Identify which cell holds the provided text, then report its (X, Y) central coordinate. 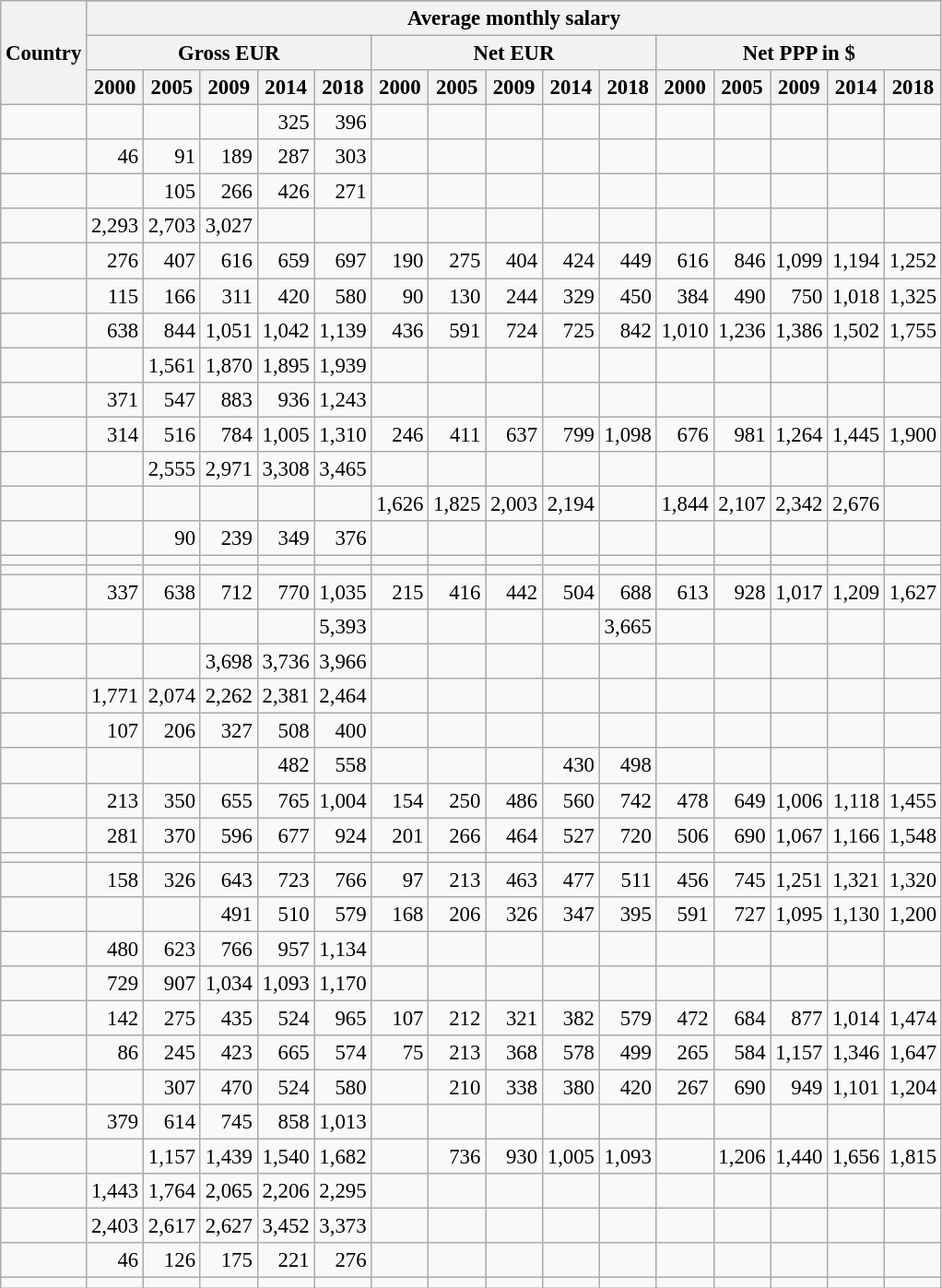
981 (742, 434)
697 (343, 261)
126 (171, 1260)
379 (115, 1122)
2,295 (343, 1191)
928 (742, 593)
720 (628, 835)
2,003 (514, 503)
723 (286, 880)
1,010 (685, 330)
338 (514, 1088)
799 (571, 434)
464 (514, 835)
1,166 (856, 835)
1,502 (856, 330)
281 (115, 835)
201 (400, 835)
1,455 (913, 800)
130 (457, 296)
1,386 (799, 330)
1,900 (913, 434)
1,939 (343, 365)
325 (286, 123)
382 (571, 1018)
175 (229, 1260)
3,373 (343, 1226)
486 (514, 800)
215 (400, 593)
91 (171, 157)
189 (229, 157)
478 (685, 800)
350 (171, 800)
436 (400, 330)
560 (571, 800)
482 (286, 766)
470 (229, 1088)
450 (628, 296)
613 (685, 593)
684 (742, 1018)
221 (286, 1260)
750 (799, 296)
1,764 (171, 1191)
1,118 (856, 800)
1,474 (913, 1018)
1,252 (913, 261)
2,194 (571, 503)
349 (286, 538)
442 (514, 593)
370 (171, 835)
368 (514, 1053)
688 (628, 593)
416 (457, 593)
498 (628, 766)
1,035 (343, 593)
3,665 (628, 627)
477 (571, 880)
676 (685, 434)
190 (400, 261)
Average monthly salary (514, 18)
1,548 (913, 835)
949 (799, 1088)
3,736 (286, 662)
844 (171, 330)
1,017 (799, 593)
2,971 (229, 469)
649 (742, 800)
1,656 (856, 1157)
574 (343, 1053)
1,042 (286, 330)
1,170 (343, 984)
1,204 (913, 1088)
1,130 (856, 915)
327 (229, 731)
3,452 (286, 1226)
2,065 (229, 1191)
584 (742, 1053)
430 (571, 766)
404 (514, 261)
1,243 (343, 399)
930 (514, 1157)
329 (571, 296)
287 (286, 157)
2,464 (343, 696)
463 (514, 880)
3,308 (286, 469)
1,540 (286, 1157)
2,262 (229, 696)
426 (286, 192)
2,074 (171, 696)
307 (171, 1088)
1,647 (913, 1053)
Gross EUR (229, 53)
1,034 (229, 984)
314 (115, 434)
506 (685, 835)
2,627 (229, 1226)
655 (229, 800)
239 (229, 538)
614 (171, 1122)
504 (571, 593)
1,771 (115, 696)
725 (571, 330)
1,264 (799, 434)
547 (171, 399)
491 (229, 915)
384 (685, 296)
1,251 (799, 880)
1,310 (343, 434)
1,815 (913, 1157)
907 (171, 984)
246 (400, 434)
736 (457, 1157)
212 (457, 1018)
3,027 (229, 226)
665 (286, 1053)
527 (571, 835)
1,051 (229, 330)
1,194 (856, 261)
423 (229, 1053)
643 (229, 880)
1,018 (856, 296)
957 (286, 949)
2,555 (171, 469)
1,098 (628, 434)
883 (229, 399)
1,236 (742, 330)
729 (115, 984)
303 (343, 157)
1,325 (913, 296)
596 (229, 835)
115 (115, 296)
1,844 (685, 503)
924 (343, 835)
1,825 (457, 503)
5,393 (343, 627)
659 (286, 261)
245 (171, 1053)
271 (343, 192)
371 (115, 399)
472 (685, 1018)
1,206 (742, 1157)
1,755 (913, 330)
1,870 (229, 365)
623 (171, 949)
1,626 (400, 503)
2,107 (742, 503)
337 (115, 593)
1,445 (856, 434)
1,443 (115, 1191)
1,627 (913, 593)
510 (286, 915)
321 (514, 1018)
1,004 (343, 800)
490 (742, 296)
1,346 (856, 1053)
712 (229, 593)
770 (286, 593)
3,465 (343, 469)
1,439 (229, 1157)
846 (742, 261)
677 (286, 835)
1,440 (799, 1157)
511 (628, 880)
380 (571, 1088)
400 (343, 731)
1,139 (343, 330)
858 (286, 1122)
86 (115, 1053)
311 (229, 296)
105 (171, 192)
765 (286, 800)
154 (400, 800)
1,095 (799, 915)
516 (171, 434)
210 (457, 1088)
Country (44, 53)
2,206 (286, 1191)
168 (400, 915)
142 (115, 1018)
1,200 (913, 915)
265 (685, 1053)
1,067 (799, 835)
727 (742, 915)
936 (286, 399)
267 (685, 1088)
1,013 (343, 1122)
724 (514, 330)
508 (286, 731)
Net PPP in $ (798, 53)
1,561 (171, 365)
2,703 (171, 226)
1,134 (343, 949)
Net EUR (514, 53)
376 (343, 538)
558 (343, 766)
1,895 (286, 365)
158 (115, 880)
395 (628, 915)
877 (799, 1018)
1,014 (856, 1018)
499 (628, 1053)
842 (628, 330)
424 (571, 261)
1,101 (856, 1088)
3,966 (343, 662)
784 (229, 434)
250 (457, 800)
578 (571, 1053)
407 (171, 261)
965 (343, 1018)
75 (400, 1053)
742 (628, 800)
244 (514, 296)
449 (628, 261)
396 (343, 123)
166 (171, 296)
1,321 (856, 880)
347 (571, 915)
1,099 (799, 261)
1,006 (799, 800)
3,698 (229, 662)
1,209 (856, 593)
637 (514, 434)
2,381 (286, 696)
2,403 (115, 1226)
1,320 (913, 880)
2,676 (856, 503)
2,293 (115, 226)
456 (685, 880)
1,682 (343, 1157)
2,342 (799, 503)
480 (115, 949)
411 (457, 434)
2,617 (171, 1226)
435 (229, 1018)
97 (400, 880)
